Return the [X, Y] coordinate for the center point of the cell that contains the specified text.  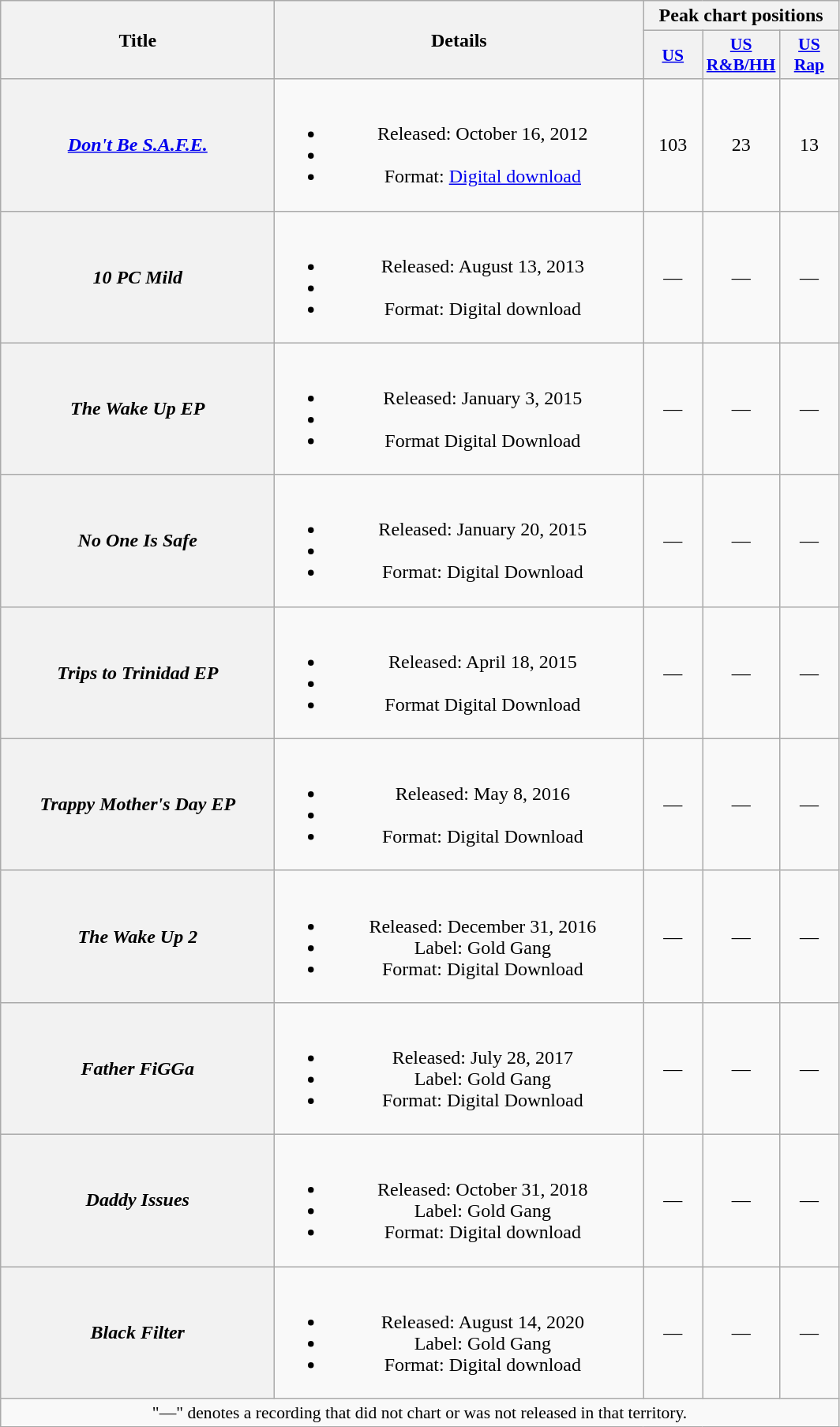
Released: August 13, 2013Format: Digital download [459, 276]
"—" denotes a recording that did not chart or was not released in that territory. [420, 1413]
Father FiGGa [137, 1068]
Released: August 14, 2020Label: Gold GangFormat: Digital download [459, 1333]
The Wake Up EP [137, 409]
Released: October 31, 2018Label: Gold GangFormat: Digital download [459, 1200]
Released: July 28, 2017Label: Gold GangFormat: Digital Download [459, 1068]
US [673, 55]
Released: October 16, 2012Format: Digital download [459, 145]
Daddy Issues [137, 1200]
13 [808, 145]
Released: May 8, 2016Format: Digital Download [459, 804]
103 [673, 145]
Trips to Trinidad EP [137, 673]
Peak chart positions [741, 16]
Released: December 31, 2016Label: Gold GangFormat: Digital Download [459, 937]
Black Filter [137, 1333]
No One Is Safe [137, 540]
23 [741, 145]
Released: January 20, 2015Format: Digital Download [459, 540]
10 PC Mild [137, 276]
The Wake Up 2 [137, 937]
Don't Be S.A.F.E. [137, 145]
US Rap [808, 55]
Title [137, 39]
Released: April 18, 2015Format Digital Download [459, 673]
Trappy Mother's Day EP [137, 804]
Released: January 3, 2015Format Digital Download [459, 409]
Details [459, 39]
USR&B/HH [741, 55]
